Pinpoint the cell where the given text exists, returning its (x, y) midpoint coordinate. 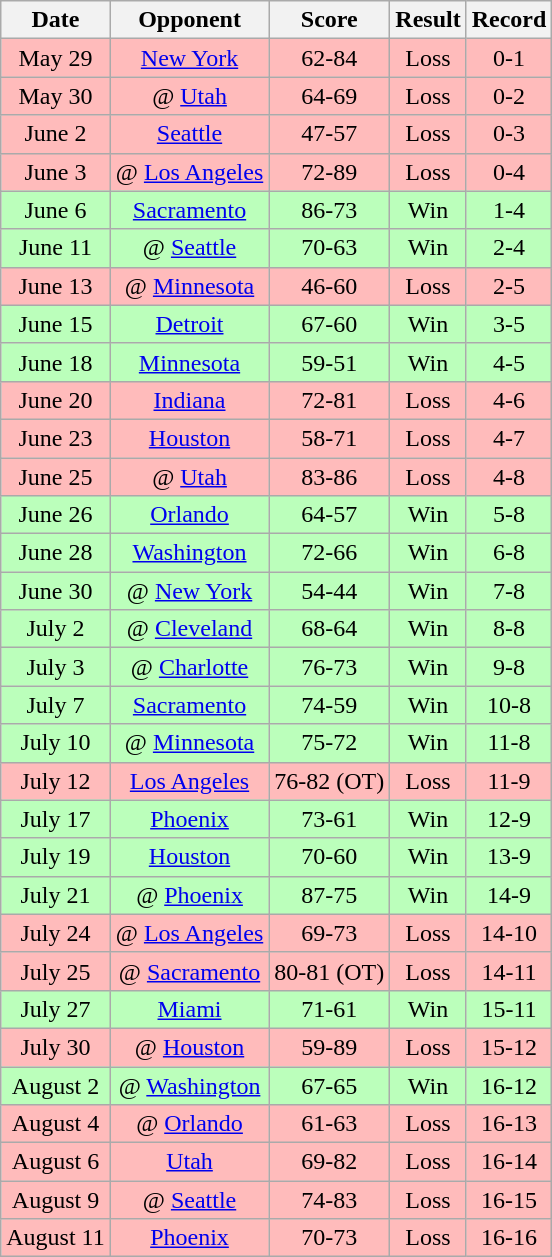
June 3 (56, 172)
@ Orlando (189, 1124)
0-4 (509, 172)
July 27 (56, 1009)
12-9 (509, 819)
14-11 (509, 971)
4-7 (509, 438)
72-81 (330, 400)
13-9 (509, 857)
86-73 (330, 210)
June 20 (56, 400)
July 19 (56, 857)
11-8 (509, 743)
2-5 (509, 286)
70-63 (330, 248)
June 30 (56, 591)
9-8 (509, 667)
July 17 (56, 819)
69-82 (330, 1162)
6-8 (509, 553)
Los Angeles (189, 781)
July 24 (56, 933)
68-64 (330, 629)
Date (56, 20)
August 2 (56, 1085)
58-71 (330, 438)
74-83 (330, 1200)
73-61 (330, 819)
14-10 (509, 933)
80-81 (OT) (330, 971)
Miami (189, 1009)
7-8 (509, 591)
67-65 (330, 1085)
July 21 (56, 895)
June 11 (56, 248)
15-12 (509, 1047)
New York (189, 58)
4-8 (509, 477)
59-51 (330, 362)
May 29 (56, 58)
87-75 (330, 895)
June 15 (56, 324)
4-6 (509, 400)
August 4 (56, 1124)
76-82 (OT) (330, 781)
70-60 (330, 857)
16-15 (509, 1200)
June 25 (56, 477)
16-13 (509, 1124)
46-60 (330, 286)
16-16 (509, 1238)
71-61 (330, 1009)
July 7 (56, 705)
August 6 (56, 1162)
Seattle (189, 134)
Result (428, 20)
@ Washington (189, 1085)
64-69 (330, 96)
Record (509, 20)
Utah (189, 1162)
1-4 (509, 210)
0-3 (509, 134)
54-44 (330, 591)
10-8 (509, 705)
July 30 (56, 1047)
June 2 (56, 134)
Minnesota (189, 362)
Washington (189, 553)
June 28 (56, 553)
June 6 (56, 210)
64-57 (330, 515)
August 11 (56, 1238)
June 18 (56, 362)
Orlando (189, 515)
@ Phoenix (189, 895)
62-84 (330, 58)
72-89 (330, 172)
Detroit (189, 324)
2-4 (509, 248)
83-86 (330, 477)
July 10 (56, 743)
72-66 (330, 553)
16-12 (509, 1085)
May 30 (56, 96)
69-73 (330, 933)
14-9 (509, 895)
15-11 (509, 1009)
Indiana (189, 400)
@ Houston (189, 1047)
July 2 (56, 629)
June 23 (56, 438)
August 9 (56, 1200)
@ Charlotte (189, 667)
70-73 (330, 1238)
June 26 (56, 515)
74-59 (330, 705)
@ New York (189, 591)
0-1 (509, 58)
61-63 (330, 1124)
67-60 (330, 324)
5-8 (509, 515)
July 25 (56, 971)
Opponent (189, 20)
4-5 (509, 362)
June 13 (56, 286)
Score (330, 20)
0-2 (509, 96)
July 12 (56, 781)
16-14 (509, 1162)
8-8 (509, 629)
47-57 (330, 134)
3-5 (509, 324)
@ Cleveland (189, 629)
59-89 (330, 1047)
@ Sacramento (189, 971)
76-73 (330, 667)
11-9 (509, 781)
July 3 (56, 667)
75-72 (330, 743)
